Pinpoint the cell where the given text exists, returning its [X, Y] midpoint coordinate. 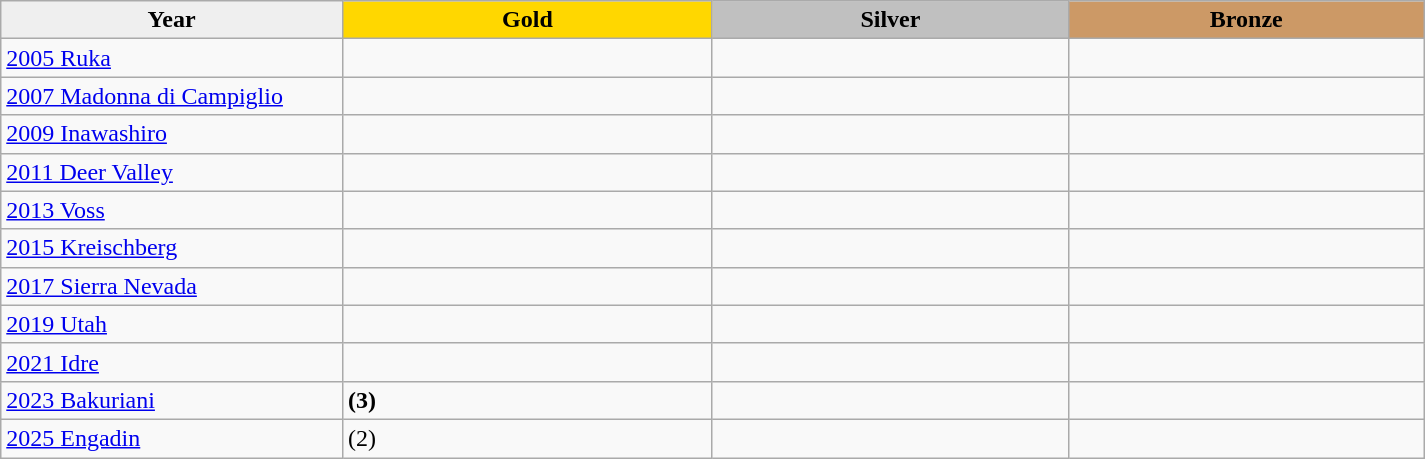
Year [172, 20]
2015 Kreischberg [172, 248]
(3) [527, 400]
2017 Sierra Nevada [172, 286]
2005 Ruka [172, 58]
2007 Madonna di Campiglio [172, 96]
Silver [890, 20]
2019 Utah [172, 324]
Gold [527, 20]
(2) [527, 438]
2025 Engadin [172, 438]
2023 Bakuriani [172, 400]
2009 Inawashiro [172, 134]
Bronze [1246, 20]
2021 Idre [172, 362]
2011 Deer Valley [172, 172]
2013 Voss [172, 210]
